Provide the [x, y] coordinate of the cell's center where the given text is located.  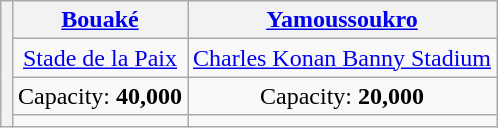
Charles Konan Banny Stadium [342, 58]
Bouaké [100, 20]
Capacity: 20,000 [342, 96]
Yamoussoukro [342, 20]
Stade de la Paix [100, 58]
Capacity: 40,000 [100, 96]
